Output the [x, y] coordinate of the center of the cell containing the given text.  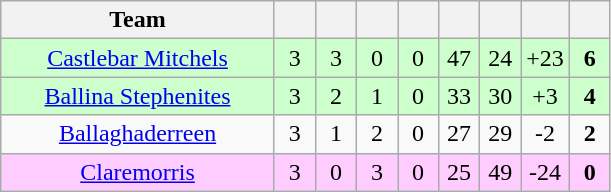
4 [590, 96]
25 [460, 172]
Ballaghaderreen [138, 134]
Castlebar Mitchels [138, 58]
49 [500, 172]
24 [500, 58]
+3 [546, 96]
-2 [546, 134]
-24 [546, 172]
27 [460, 134]
33 [460, 96]
6 [590, 58]
Claremorris [138, 172]
Ballina Stephenites [138, 96]
Team [138, 20]
+23 [546, 58]
30 [500, 96]
47 [460, 58]
29 [500, 134]
